Extract the [X, Y] coordinate from the center of the cell holding the provided text.  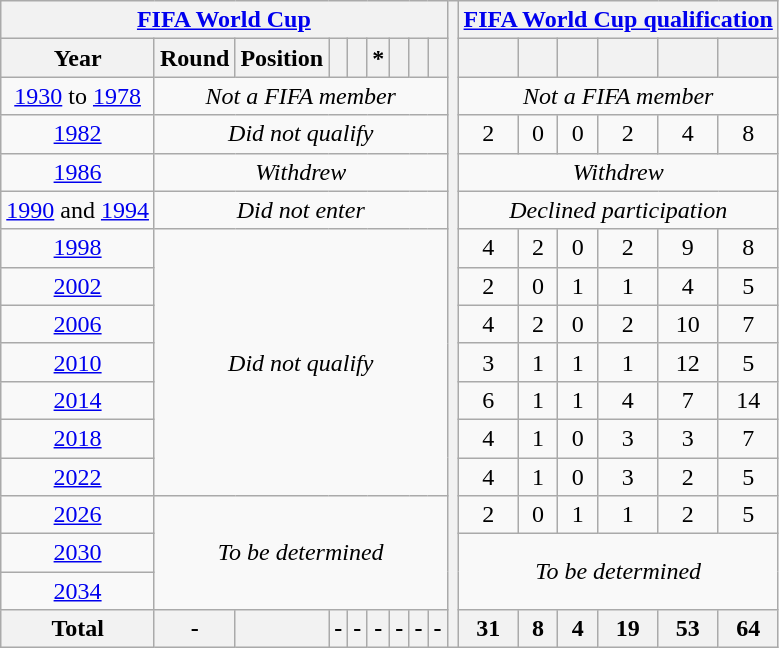
19 [628, 629]
2034 [78, 591]
FIFA World Cup [224, 20]
2010 [78, 362]
64 [748, 629]
Year [78, 58]
2022 [78, 477]
2018 [78, 438]
1998 [78, 248]
6 [488, 400]
2026 [78, 515]
2002 [78, 286]
1982 [78, 134]
* [378, 58]
2030 [78, 553]
Total [78, 629]
Round [194, 58]
10 [688, 324]
12 [688, 362]
31 [488, 629]
2014 [78, 400]
53 [688, 629]
FIFA World Cup qualification [618, 20]
9 [688, 248]
2006 [78, 324]
Position [282, 58]
1930 to 1978 [78, 96]
Declined participation [618, 210]
Did not enter [300, 210]
1986 [78, 172]
14 [748, 400]
1990 and 1994 [78, 210]
